Locate the cell with the specified text and output its [X, Y] center coordinate. 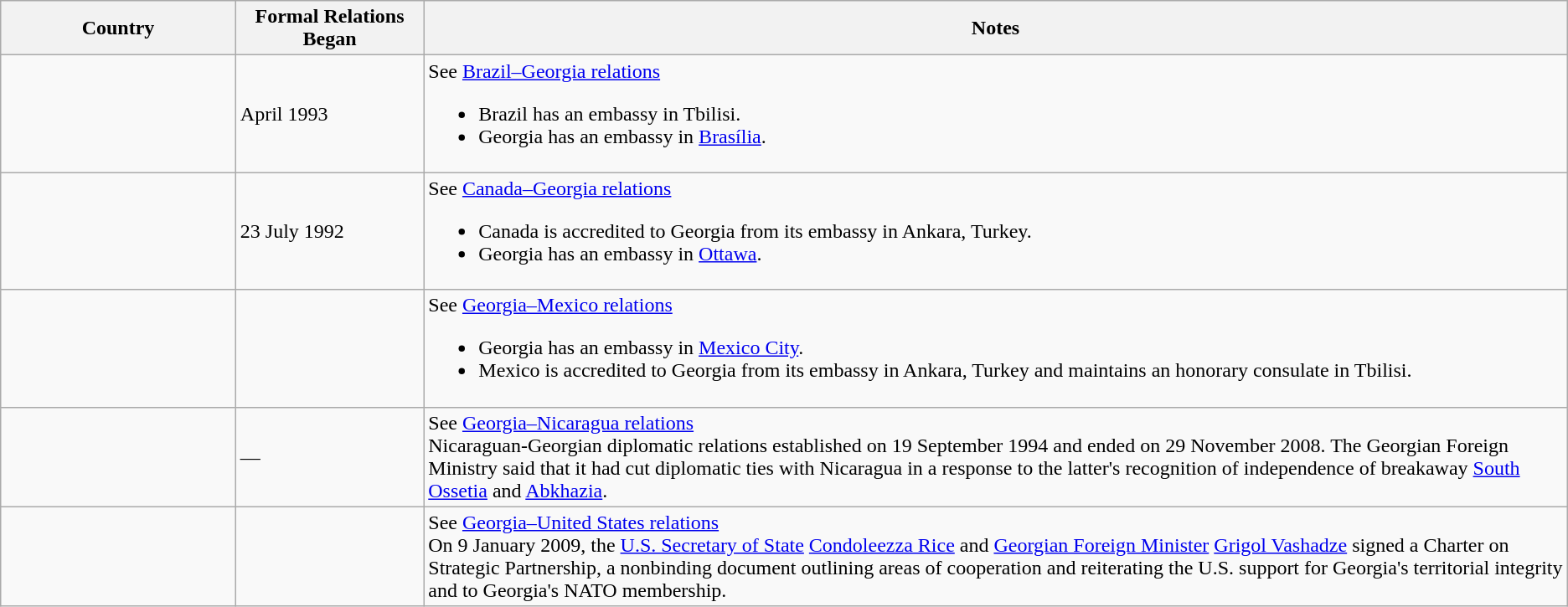
April 1993 [329, 114]
Country [119, 28]
See Canada–Georgia relationsCanada is accredited to Georgia from its embassy in Ankara, Turkey.Georgia has an embassy in Ottawa. [995, 231]
— [329, 457]
23 July 1992 [329, 231]
See Brazil–Georgia relationsBrazil has an embassy in Tbilisi.Georgia has an embassy in Brasília. [995, 114]
Notes [995, 28]
Formal Relations Began [329, 28]
